Provide the (x, y) coordinate of the cell's center where the given text is located.  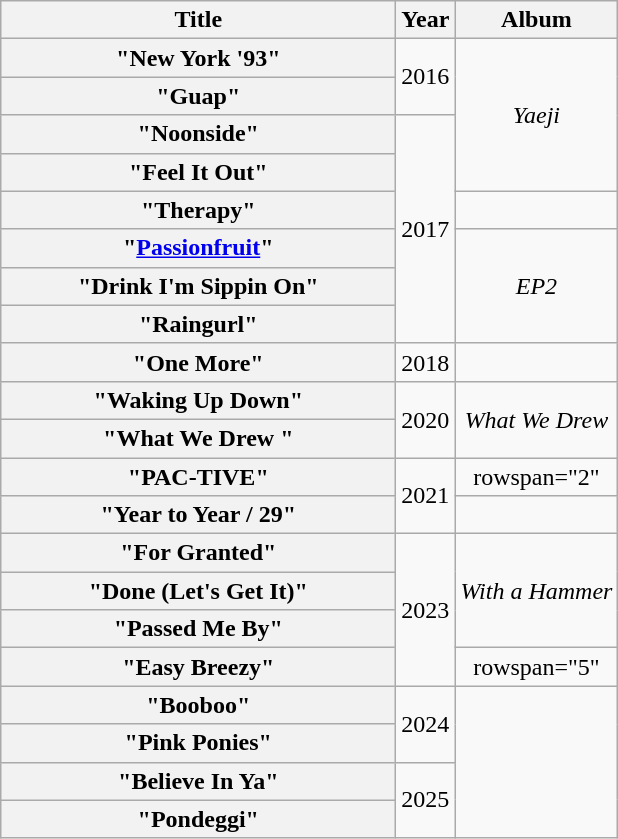
2023 (426, 610)
"Feel It Out" (198, 172)
"Therapy" (198, 210)
"What We Drew " (198, 438)
"For Granted" (198, 553)
2017 (426, 229)
Album (536, 20)
"Done (Let's Get It)" (198, 591)
"Passionfruit" (198, 248)
"Raingurl" (198, 324)
"Believe In Ya" (198, 781)
"Drink I'm Sippin On" (198, 286)
2020 (426, 419)
"PAC-TIVE" (198, 477)
With a Hammer (536, 591)
"Guap" (198, 96)
"Waking Up Down" (198, 400)
2024 (426, 724)
"Year to Year / 29" (198, 515)
2025 (426, 800)
rowspan="5" (536, 667)
Title (198, 20)
"Noonside" (198, 134)
rowspan="2" (536, 477)
"Pink Ponies" (198, 743)
2018 (426, 362)
"Passed Me By" (198, 629)
"Booboo" (198, 705)
2016 (426, 77)
Year (426, 20)
Yaeji (536, 115)
2021 (426, 496)
"One More" (198, 362)
What We Drew (536, 419)
"New York '93" (198, 58)
"Easy Breezy" (198, 667)
"Pondeggi" (198, 819)
EP2 (536, 286)
